Pinpoint the cell where the given text exists, returning its (X, Y) midpoint coordinate. 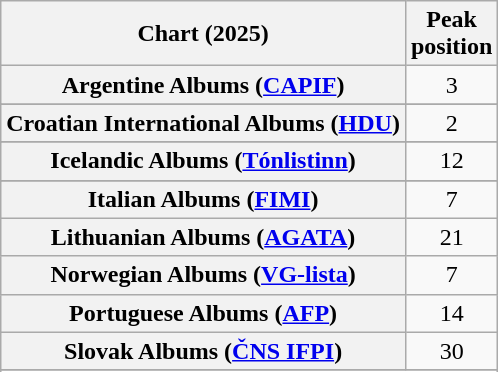
Icelandic Albums (Tónlistinn) (204, 161)
12 (451, 161)
Lithuanian Albums (AGATA) (204, 237)
Portuguese Albums (AFP) (204, 313)
2 (451, 123)
21 (451, 237)
Peakposition (451, 34)
Norwegian Albums (VG-lista) (204, 275)
30 (451, 351)
Chart (2025) (204, 34)
Argentine Albums (CAPIF) (204, 85)
Italian Albums (FIMI) (204, 199)
Slovak Albums (ČNS IFPI) (204, 351)
Croatian International Albums (HDU) (204, 123)
14 (451, 313)
3 (451, 85)
